Extract the [X, Y] coordinate from the center of the cell holding the provided text.  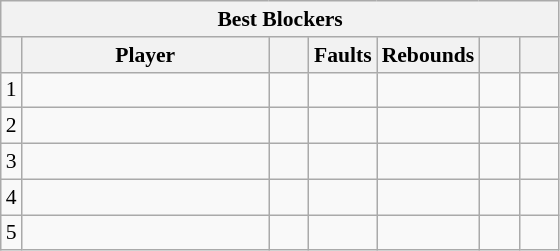
2 [12, 126]
1 [12, 90]
Rebounds [428, 55]
5 [12, 233]
Best Blockers [280, 19]
Player [146, 55]
Faults [343, 55]
3 [12, 162]
4 [12, 197]
